Identify which cell holds the provided text, then report its (X, Y) central coordinate. 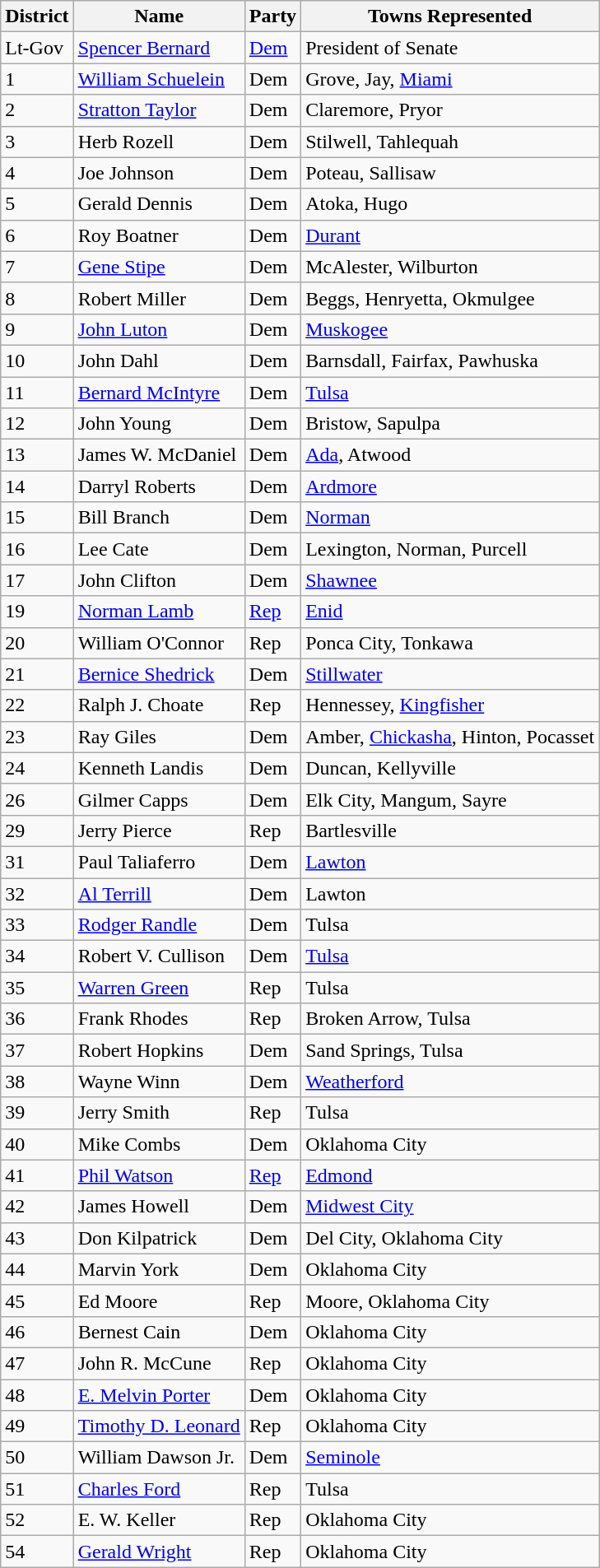
52 (37, 1520)
Shawnee (450, 580)
Del City, Oklahoma City (450, 1238)
Robert Hopkins (159, 1050)
Bartlesville (450, 831)
Claremore, Pryor (450, 110)
34 (37, 956)
31 (37, 862)
Moore, Oklahoma City (450, 1300)
5 (37, 204)
Poteau, Sallisaw (450, 173)
President of Senate (450, 48)
Bernard McIntyre (159, 393)
Enid (450, 612)
38 (37, 1082)
John Dahl (159, 361)
Duncan, Kellyville (450, 768)
Atoka, Hugo (450, 204)
Ada, Atwood (450, 455)
Lt-Gov (37, 48)
Ray Giles (159, 737)
32 (37, 893)
Charles Ford (159, 1489)
Robert V. Cullison (159, 956)
Ed Moore (159, 1300)
Hennessey, Kingfisher (450, 705)
Seminole (450, 1458)
Paul Taliaferro (159, 862)
Sand Springs, Tulsa (450, 1050)
2 (37, 110)
Herb Rozell (159, 142)
12 (37, 424)
7 (37, 267)
Towns Represented (450, 16)
Name (159, 16)
E. W. Keller (159, 1520)
19 (37, 612)
Weatherford (450, 1082)
Gerald Dennis (159, 204)
1 (37, 79)
Darryl Roberts (159, 486)
8 (37, 298)
Joe Johnson (159, 173)
9 (37, 329)
48 (37, 1395)
Amber, Chickasha, Hinton, Pocasset (450, 737)
Grove, Jay, Miami (450, 79)
3 (37, 142)
35 (37, 988)
47 (37, 1363)
Stillwater (450, 674)
Don Kilpatrick (159, 1238)
22 (37, 705)
Muskogee (450, 329)
11 (37, 393)
33 (37, 925)
William O'Connor (159, 643)
45 (37, 1300)
Gilmer Capps (159, 799)
50 (37, 1458)
Lexington, Norman, Purcell (450, 549)
10 (37, 361)
42 (37, 1207)
Durant (450, 235)
24 (37, 768)
Al Terrill (159, 893)
49 (37, 1426)
17 (37, 580)
E. Melvin Porter (159, 1395)
Ralph J. Choate (159, 705)
John Young (159, 424)
James W. McDaniel (159, 455)
Marvin York (159, 1269)
Norman Lamb (159, 612)
Wayne Winn (159, 1082)
13 (37, 455)
District (37, 16)
Bill Branch (159, 518)
John Luton (159, 329)
40 (37, 1144)
51 (37, 1489)
Lee Cate (159, 549)
16 (37, 549)
Edmond (450, 1175)
Broken Arrow, Tulsa (450, 1019)
21 (37, 674)
20 (37, 643)
Midwest City (450, 1207)
James Howell (159, 1207)
Bernice Shedrick (159, 674)
Party (272, 16)
Ponca City, Tonkawa (450, 643)
26 (37, 799)
Frank Rhodes (159, 1019)
54 (37, 1552)
William Schuelein (159, 79)
6 (37, 235)
36 (37, 1019)
Kenneth Landis (159, 768)
29 (37, 831)
Beggs, Henryetta, Okmulgee (450, 298)
Roy Boatner (159, 235)
Rodger Randle (159, 925)
43 (37, 1238)
Bristow, Sapulpa (450, 424)
William Dawson Jr. (159, 1458)
Ardmore (450, 486)
Gerald Wright (159, 1552)
Bernest Cain (159, 1332)
Spencer Bernard (159, 48)
Phil Watson (159, 1175)
15 (37, 518)
Mike Combs (159, 1144)
Gene Stipe (159, 267)
Barnsdall, Fairfax, Pawhuska (450, 361)
Elk City, Mangum, Sayre (450, 799)
46 (37, 1332)
Stilwell, Tahlequah (450, 142)
Stratton Taylor (159, 110)
23 (37, 737)
39 (37, 1113)
John R. McCune (159, 1363)
Jerry Smith (159, 1113)
John Clifton (159, 580)
Warren Green (159, 988)
4 (37, 173)
41 (37, 1175)
14 (37, 486)
McAlester, Wilburton (450, 267)
Robert Miller (159, 298)
Jerry Pierce (159, 831)
Norman (450, 518)
Timothy D. Leonard (159, 1426)
44 (37, 1269)
37 (37, 1050)
